Scan for the cell matching the given text and deliver its [x, y] coordinate at center. 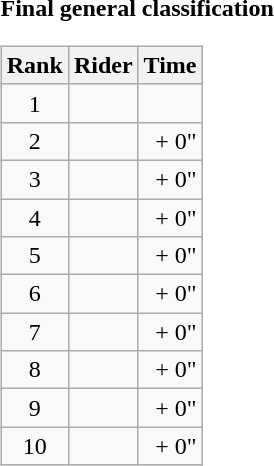
9 [34, 408]
8 [34, 370]
Rank [34, 65]
Time [170, 65]
4 [34, 217]
Rider [103, 65]
1 [34, 103]
2 [34, 141]
6 [34, 294]
7 [34, 332]
10 [34, 446]
5 [34, 256]
3 [34, 179]
